Detect which cell encompasses the target text, then output its [X, Y] center coordinate. 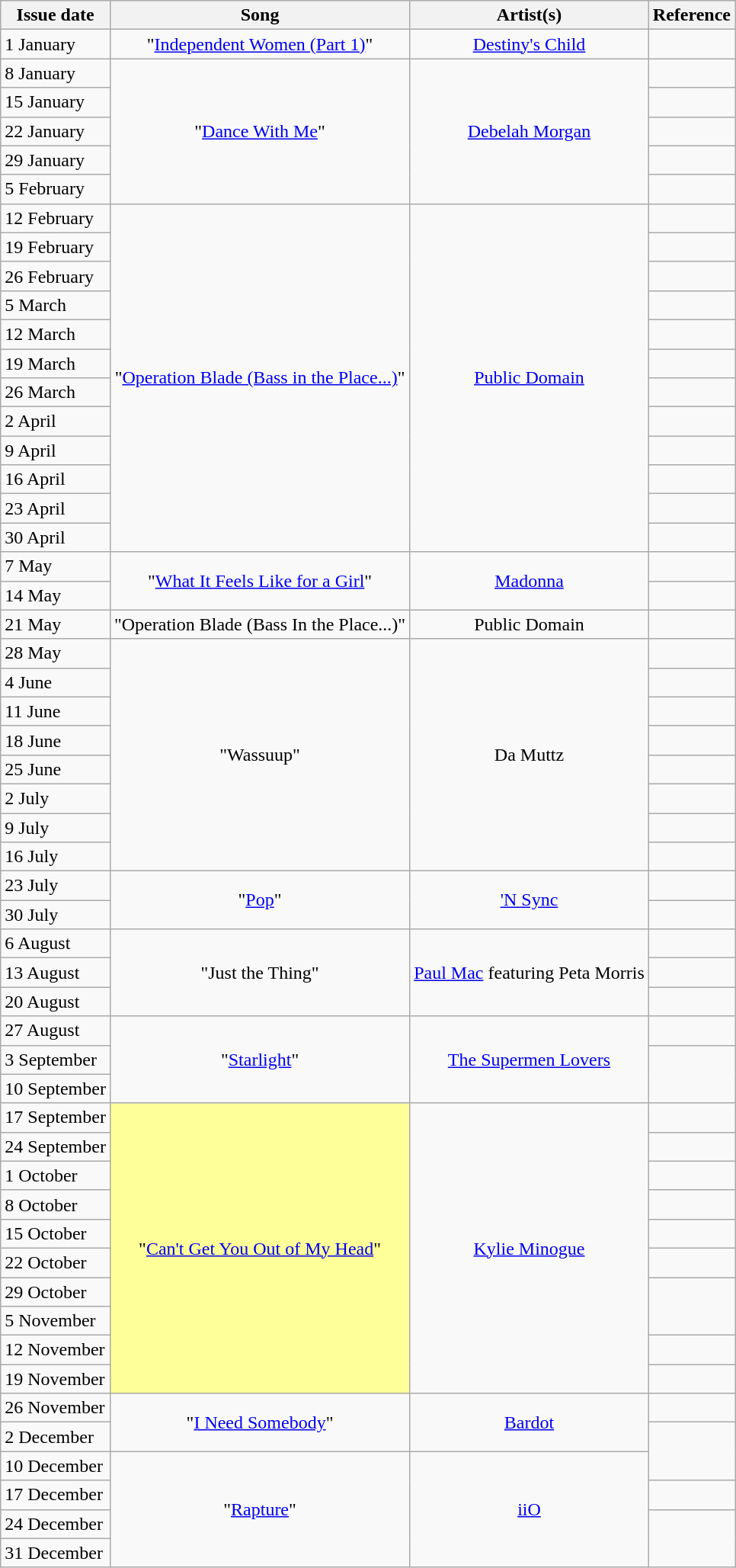
10 December [56, 1466]
27 August [56, 1031]
"Rapture" [259, 1509]
15 January [56, 102]
"What It Feels Like for a Girl" [259, 581]
28 May [56, 653]
8 January [56, 73]
21 May [56, 624]
"Pop" [259, 900]
22 January [56, 131]
"I Need Somebody" [259, 1422]
"Operation Blade (Bass in the Place...)" [259, 378]
9 July [56, 827]
2 December [56, 1437]
8 October [56, 1204]
23 April [56, 508]
18 June [56, 740]
20 August [56, 1002]
9 April [56, 451]
5 November [56, 1321]
Song [259, 15]
14 May [56, 595]
2 April [56, 422]
7 May [56, 566]
22 October [56, 1262]
2 July [56, 798]
11 June [56, 711]
31 December [56, 1553]
15 October [56, 1233]
19 March [56, 364]
16 April [56, 479]
Bardot [530, 1422]
29 January [56, 160]
"Wassuup" [259, 755]
'N Sync [530, 900]
29 October [56, 1292]
19 February [56, 247]
26 February [56, 276]
"Starlight" [259, 1060]
12 November [56, 1350]
1 October [56, 1175]
4 June [56, 682]
3 September [56, 1060]
Kylie Minogue [530, 1249]
Issue date [56, 15]
"Can't Get You Out of My Head" [259, 1249]
6 August [56, 944]
19 November [56, 1379]
The Supermen Lovers [530, 1060]
23 July [56, 886]
12 February [56, 218]
"Independent Women (Part 1)" [259, 44]
Reference [692, 15]
24 September [56, 1146]
25 June [56, 769]
"Just the Thing" [259, 973]
Artist(s) [530, 15]
13 August [56, 973]
Debelah Morgan [530, 131]
Madonna [530, 581]
17 December [56, 1495]
5 March [56, 305]
24 December [56, 1524]
30 July [56, 915]
iiO [530, 1509]
12 March [56, 334]
Paul Mac featuring Peta Morris [530, 973]
Destiny's Child [530, 44]
"Dance With Me" [259, 131]
17 September [56, 1117]
5 February [56, 189]
Da Muttz [530, 755]
"Operation Blade (Bass In the Place...)" [259, 624]
26 March [56, 393]
26 November [56, 1408]
1 January [56, 44]
30 April [56, 537]
10 September [56, 1089]
16 July [56, 857]
